Extract the (X, Y) coordinate from the center of the cell holding the provided text.  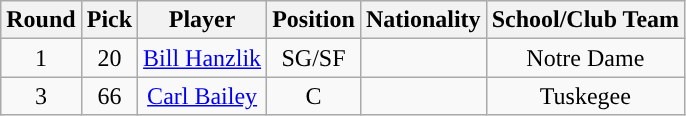
Bill Hanzlik (202, 58)
Tuskegee (585, 96)
Position (314, 20)
66 (109, 96)
Nationality (423, 20)
Notre Dame (585, 58)
Player (202, 20)
SG/SF (314, 58)
Pick (109, 20)
3 (41, 96)
School/Club Team (585, 20)
Round (41, 20)
Carl Bailey (202, 96)
20 (109, 58)
1 (41, 58)
C (314, 96)
